Determine the (x, y) coordinate at the center of the cell enclosing the given text.  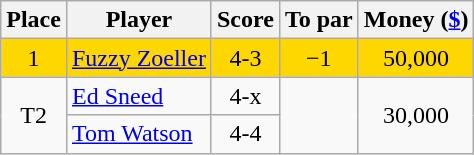
4-3 (245, 58)
Money ($) (416, 20)
1 (34, 58)
−1 (318, 58)
T2 (34, 115)
Place (34, 20)
Ed Sneed (138, 96)
30,000 (416, 115)
Fuzzy Zoeller (138, 58)
4-4 (245, 134)
4-x (245, 96)
To par (318, 20)
Player (138, 20)
Score (245, 20)
Tom Watson (138, 134)
50,000 (416, 58)
